Capture the cell that displays the provided text and extract its (X, Y) central coordinate. 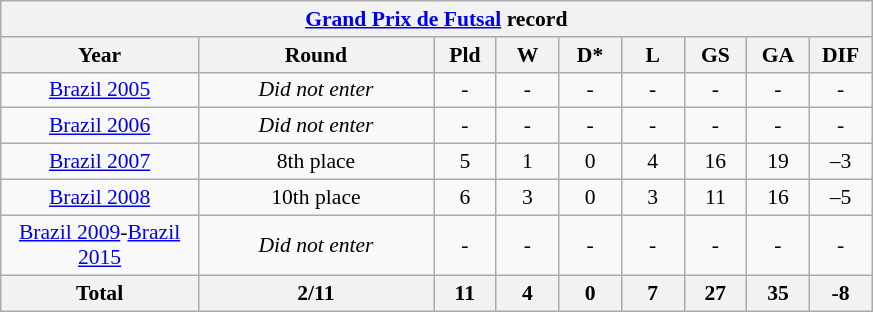
Brazil 2005 (100, 90)
Brazil 2006 (100, 126)
Year (100, 55)
8th place (316, 162)
Total (100, 294)
27 (716, 294)
DIF (840, 55)
19 (778, 162)
Round (316, 55)
L (652, 55)
35 (778, 294)
GS (716, 55)
2/11 (316, 294)
10th place (316, 197)
Brazil 2007 (100, 162)
Grand Prix de Futsal record (436, 19)
6 (466, 197)
–5 (840, 197)
7 (652, 294)
GA (778, 55)
Brazil 2009-Brazil 2015 (100, 246)
5 (466, 162)
–3 (840, 162)
1 (528, 162)
-8 (840, 294)
D* (590, 55)
Brazil 2008 (100, 197)
W (528, 55)
Pld (466, 55)
